Search for the cell housing the specified text and yield its [X, Y] center coordinate. 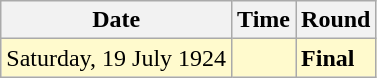
Time [264, 20]
Saturday, 19 July 1924 [116, 58]
Final [336, 58]
Date [116, 20]
Round [336, 20]
